Capture the cell that displays the provided text and extract its [x, y] central coordinate. 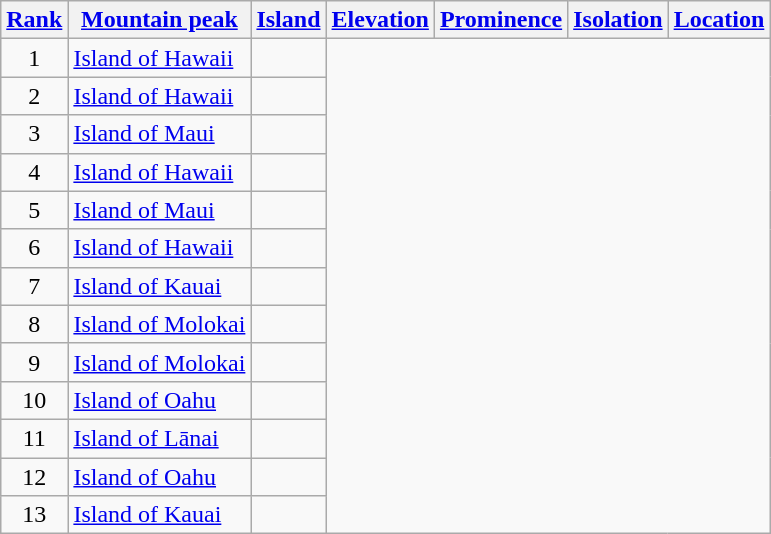
5 [34, 210]
11 [34, 438]
12 [34, 477]
2 [34, 96]
Island [288, 20]
Isolation [618, 20]
9 [34, 362]
Rank [34, 20]
6 [34, 248]
Location [719, 20]
Elevation [380, 20]
4 [34, 172]
3 [34, 134]
Island of Lānai [160, 438]
Prominence [500, 20]
13 [34, 515]
8 [34, 324]
Mountain peak [160, 20]
1 [34, 58]
10 [34, 400]
7 [34, 286]
